From the cell containing the given text, extract its center point as (X, Y) coordinate. 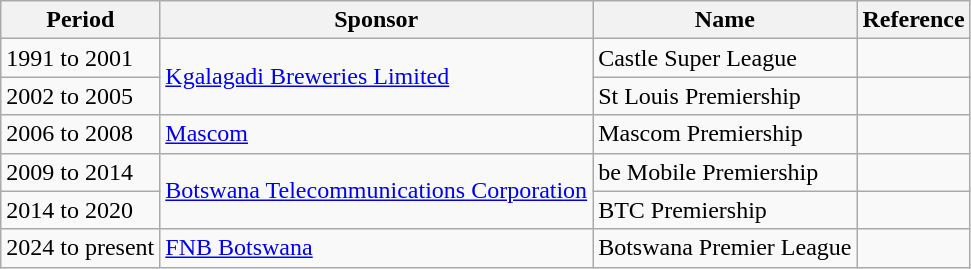
2006 to 2008 (80, 134)
FNB Botswana (376, 248)
2014 to 2020 (80, 210)
BTC Premiership (725, 210)
Reference (914, 20)
Period (80, 20)
Mascom (376, 134)
St Louis Premiership (725, 96)
2009 to 2014 (80, 172)
Castle Super League (725, 58)
2024 to present (80, 248)
1991 to 2001 (80, 58)
Name (725, 20)
Kgalagadi Breweries Limited (376, 77)
Botswana Premier League (725, 248)
Botswana Telecommunications Corporation (376, 191)
Mascom Premiership (725, 134)
be Mobile Premiership (725, 172)
Sponsor (376, 20)
2002 to 2005 (80, 96)
